From the cell containing the given text, extract its center point as (X, Y) coordinate. 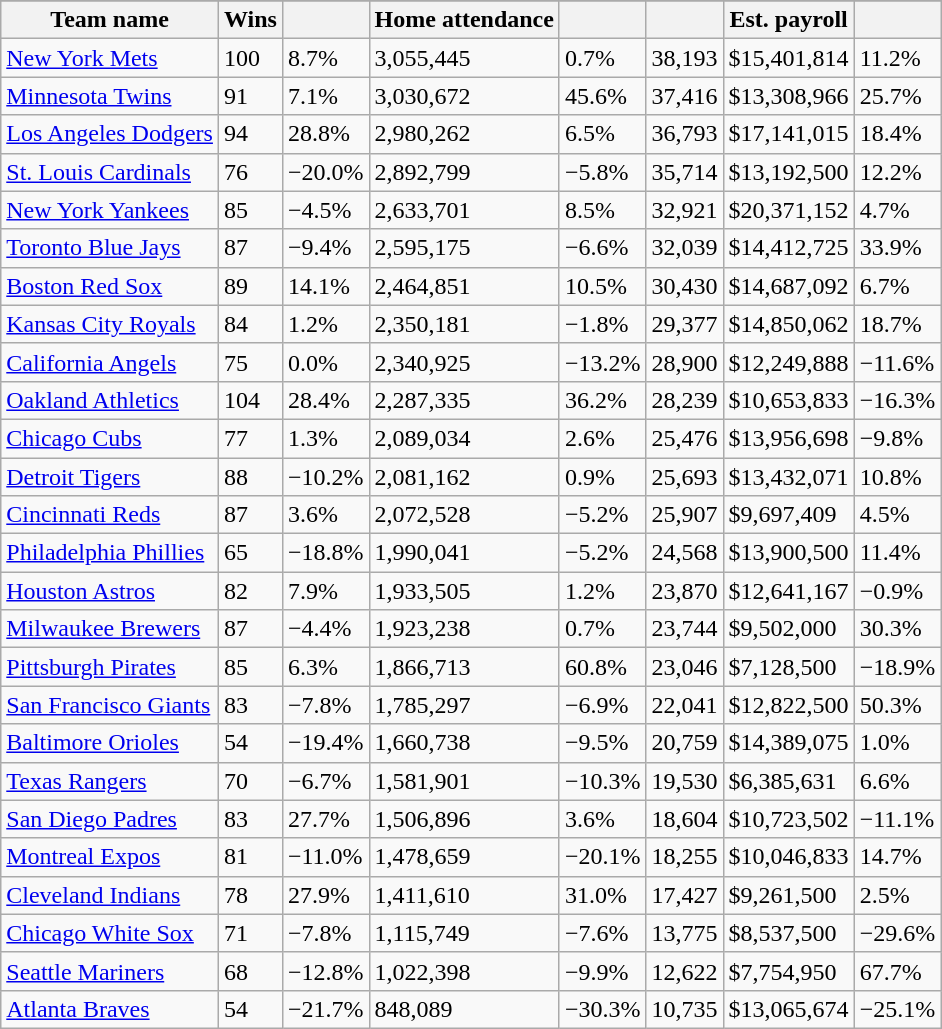
1,933,505 (464, 591)
38,193 (684, 58)
1,022,398 (464, 971)
−6.9% (602, 705)
4.5% (898, 515)
$14,412,725 (788, 248)
28.4% (326, 400)
Chicago White Sox (110, 933)
−4.5% (326, 210)
$15,401,814 (788, 58)
6.7% (898, 286)
32,039 (684, 248)
−6.6% (602, 248)
82 (250, 591)
32,921 (684, 210)
−9.8% (898, 438)
2,892,799 (464, 172)
1,923,238 (464, 629)
Kansas City Royals (110, 324)
1,866,713 (464, 667)
$13,432,071 (788, 477)
65 (250, 553)
27.9% (326, 895)
3,055,445 (464, 58)
Detroit Tigers (110, 477)
Milwaukee Brewers (110, 629)
8.7% (326, 58)
$6,385,631 (788, 781)
$13,956,698 (788, 438)
10.5% (602, 286)
8.5% (602, 210)
−16.3% (898, 400)
60.8% (602, 667)
−10.2% (326, 477)
2,089,034 (464, 438)
10.8% (898, 477)
$10,046,833 (788, 857)
Minnesota Twins (110, 96)
20,759 (684, 743)
1,115,749 (464, 933)
11.2% (898, 58)
36,793 (684, 134)
Seattle Mariners (110, 971)
12,622 (684, 971)
−29.6% (898, 933)
Toronto Blue Jays (110, 248)
25,693 (684, 477)
0.0% (326, 362)
70 (250, 781)
67.7% (898, 971)
18,255 (684, 857)
−11.0% (326, 857)
0.9% (602, 477)
St. Louis Cardinals (110, 172)
6.5% (602, 134)
22,041 (684, 705)
$9,261,500 (788, 895)
Houston Astros (110, 591)
−30.3% (602, 1009)
New York Mets (110, 58)
−11.1% (898, 819)
23,744 (684, 629)
1,660,738 (464, 743)
Cincinnati Reds (110, 515)
25,907 (684, 515)
28,239 (684, 400)
Oakland Athletics (110, 400)
$12,249,888 (788, 362)
10,735 (684, 1009)
35,714 (684, 172)
88 (250, 477)
2,595,175 (464, 248)
$10,723,502 (788, 819)
91 (250, 96)
17,427 (684, 895)
45.6% (602, 96)
$13,900,500 (788, 553)
$12,822,500 (788, 705)
2,980,262 (464, 134)
−19.4% (326, 743)
New York Yankees (110, 210)
12.2% (898, 172)
25,476 (684, 438)
25.7% (898, 96)
−21.7% (326, 1009)
1,785,297 (464, 705)
−25.1% (898, 1009)
−9.9% (602, 971)
71 (250, 933)
Philadelphia Phillies (110, 553)
18,604 (684, 819)
30.3% (898, 629)
1,478,659 (464, 857)
Montreal Expos (110, 857)
−12.8% (326, 971)
1,581,901 (464, 781)
−4.4% (326, 629)
2,287,335 (464, 400)
50.3% (898, 705)
−5.8% (602, 172)
77 (250, 438)
1,506,896 (464, 819)
−6.7% (326, 781)
$10,653,833 (788, 400)
94 (250, 134)
27.7% (326, 819)
2.5% (898, 895)
$9,502,000 (788, 629)
$7,128,500 (788, 667)
Wins (250, 20)
848,089 (464, 1009)
Est. payroll (788, 20)
100 (250, 58)
$13,065,674 (788, 1009)
Boston Red Sox (110, 286)
3,030,672 (464, 96)
$20,371,152 (788, 210)
−10.3% (602, 781)
68 (250, 971)
−20.0% (326, 172)
Pittsburgh Pirates (110, 667)
14.1% (326, 286)
Chicago Cubs (110, 438)
89 (250, 286)
14.7% (898, 857)
$7,754,950 (788, 971)
−13.2% (602, 362)
2,350,181 (464, 324)
2,464,851 (464, 286)
1,990,041 (464, 553)
$14,687,092 (788, 286)
−9.4% (326, 248)
Atlanta Braves (110, 1009)
−20.1% (602, 857)
$13,192,500 (788, 172)
Los Angeles Dodgers (110, 134)
6.6% (898, 781)
28.8% (326, 134)
2,081,162 (464, 477)
7.1% (326, 96)
1,411,610 (464, 895)
San Francisco Giants (110, 705)
Baltimore Orioles (110, 743)
104 (250, 400)
75 (250, 362)
31.0% (602, 895)
$8,537,500 (788, 933)
−11.6% (898, 362)
2,072,528 (464, 515)
−7.6% (602, 933)
4.7% (898, 210)
28,900 (684, 362)
2.6% (602, 438)
23,870 (684, 591)
37,416 (684, 96)
1.0% (898, 743)
33.9% (898, 248)
24,568 (684, 553)
$13,308,966 (788, 96)
−1.8% (602, 324)
1.3% (326, 438)
California Angels (110, 362)
81 (250, 857)
19,530 (684, 781)
36.2% (602, 400)
Home attendance (464, 20)
−18.9% (898, 667)
Texas Rangers (110, 781)
18.7% (898, 324)
$17,141,015 (788, 134)
Cleveland Indians (110, 895)
−0.9% (898, 591)
29,377 (684, 324)
Team name (110, 20)
−18.8% (326, 553)
23,046 (684, 667)
7.9% (326, 591)
6.3% (326, 667)
$12,641,167 (788, 591)
18.4% (898, 134)
30,430 (684, 286)
$9,697,409 (788, 515)
78 (250, 895)
76 (250, 172)
84 (250, 324)
$14,850,062 (788, 324)
−9.5% (602, 743)
2,633,701 (464, 210)
13,775 (684, 933)
2,340,925 (464, 362)
San Diego Padres (110, 819)
$14,389,075 (788, 743)
11.4% (898, 553)
